Identify which cell holds the provided text, then report its [X, Y] central coordinate. 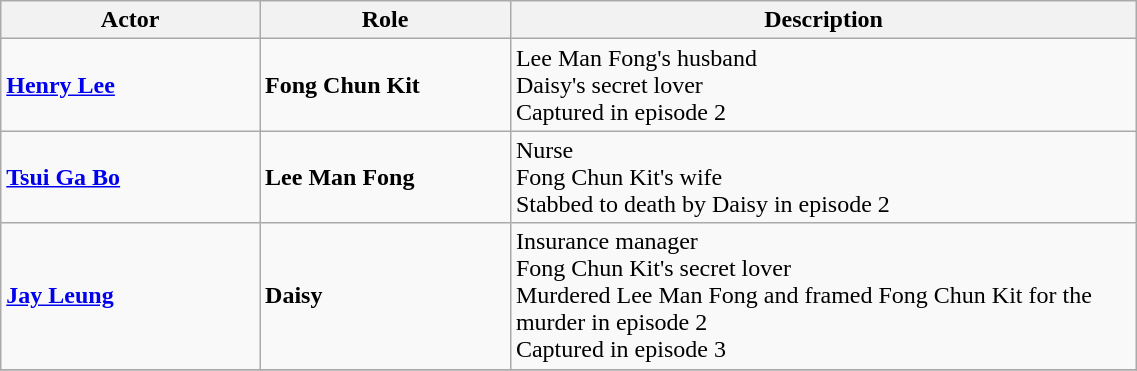
Lee Man Fong [386, 177]
Daisy [386, 296]
Description [823, 20]
NurseFong Chun Kit's wifeStabbed to death by Daisy in episode 2 [823, 177]
Lee Man Fong's husbandDaisy's secret loverCaptured in episode 2 [823, 85]
Tsui Ga Bo [130, 177]
Role [386, 20]
Actor [130, 20]
Insurance managerFong Chun Kit's secret loverMurdered Lee Man Fong and framed Fong Chun Kit for the murder in episode 2Captured in episode 3 [823, 296]
Jay Leung [130, 296]
Henry Lee [130, 85]
Fong Chun Kit [386, 85]
